Locate the cell with the specified text and output its (X, Y) center coordinate. 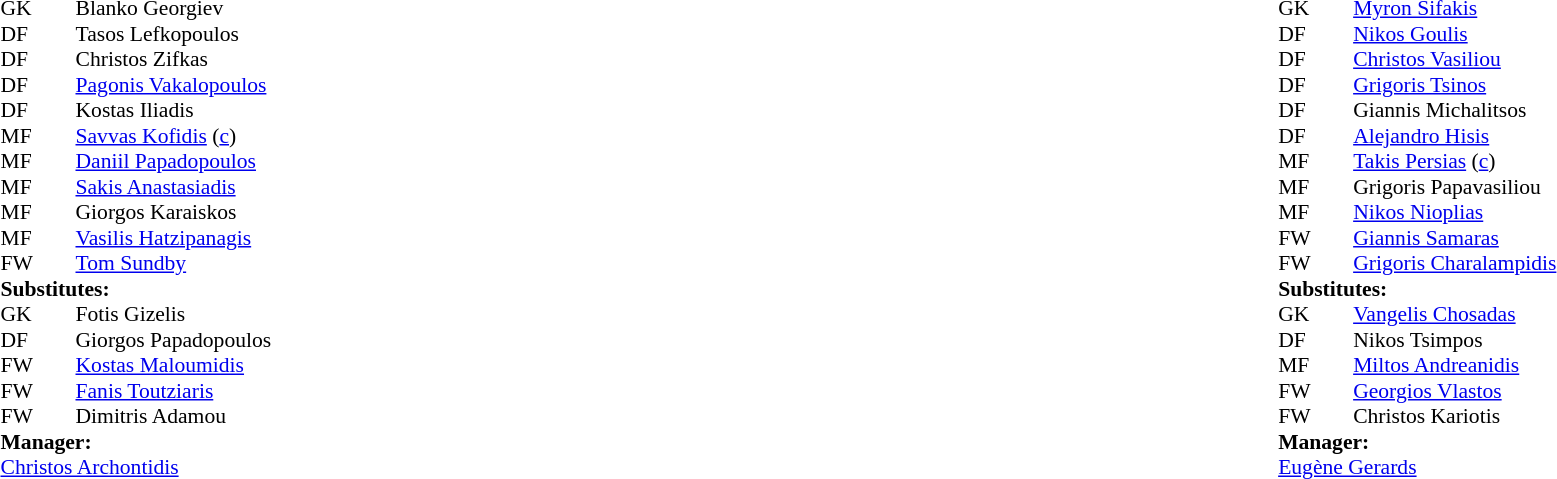
Grigoris Papavasiliou (1454, 187)
Kostas Iliadis (174, 111)
Kostas Maloumidis (174, 365)
Giannis Michalitsos (1454, 111)
Giorgos Papadopoulos (174, 340)
Tasos Lefkopoulos (174, 34)
Takis Persias (c) (1454, 161)
Savvas Kofidis (c) (174, 136)
Nikos Goulis (1454, 34)
Dimitris Adamou (174, 417)
Daniil Papadopoulos (174, 161)
Nikos Tsimpos (1454, 340)
Grigoris Charalampidis (1454, 263)
Christos Vasiliou (1454, 59)
Grigoris Tsinos (1454, 85)
Fanis Toutziaris (174, 391)
Christos Kariotis (1454, 417)
Miltos Andreanidis (1454, 365)
Georgios Vlastos (1454, 391)
Fotis Gizelis (174, 315)
Vasilis Hatzipanagis (174, 238)
Vangelis Chosadas (1454, 315)
Pagonis Vakalopoulos (174, 85)
Tom Sundby (174, 263)
Sakis Anastasiadis (174, 187)
Nikos Nioplias (1454, 213)
Christos Zifkas (174, 59)
Giorgos Karaiskos (174, 213)
Alejandro Hisis (1454, 136)
Giannis Samaras (1454, 238)
